Extract the (X, Y) coordinate from the center of the cell holding the provided text.  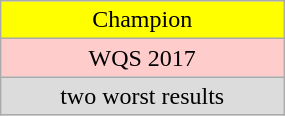
Champion (142, 20)
two worst results (142, 96)
WQS 2017 (142, 58)
